Extract the [X, Y] coordinate from the center of the cell holding the provided text.  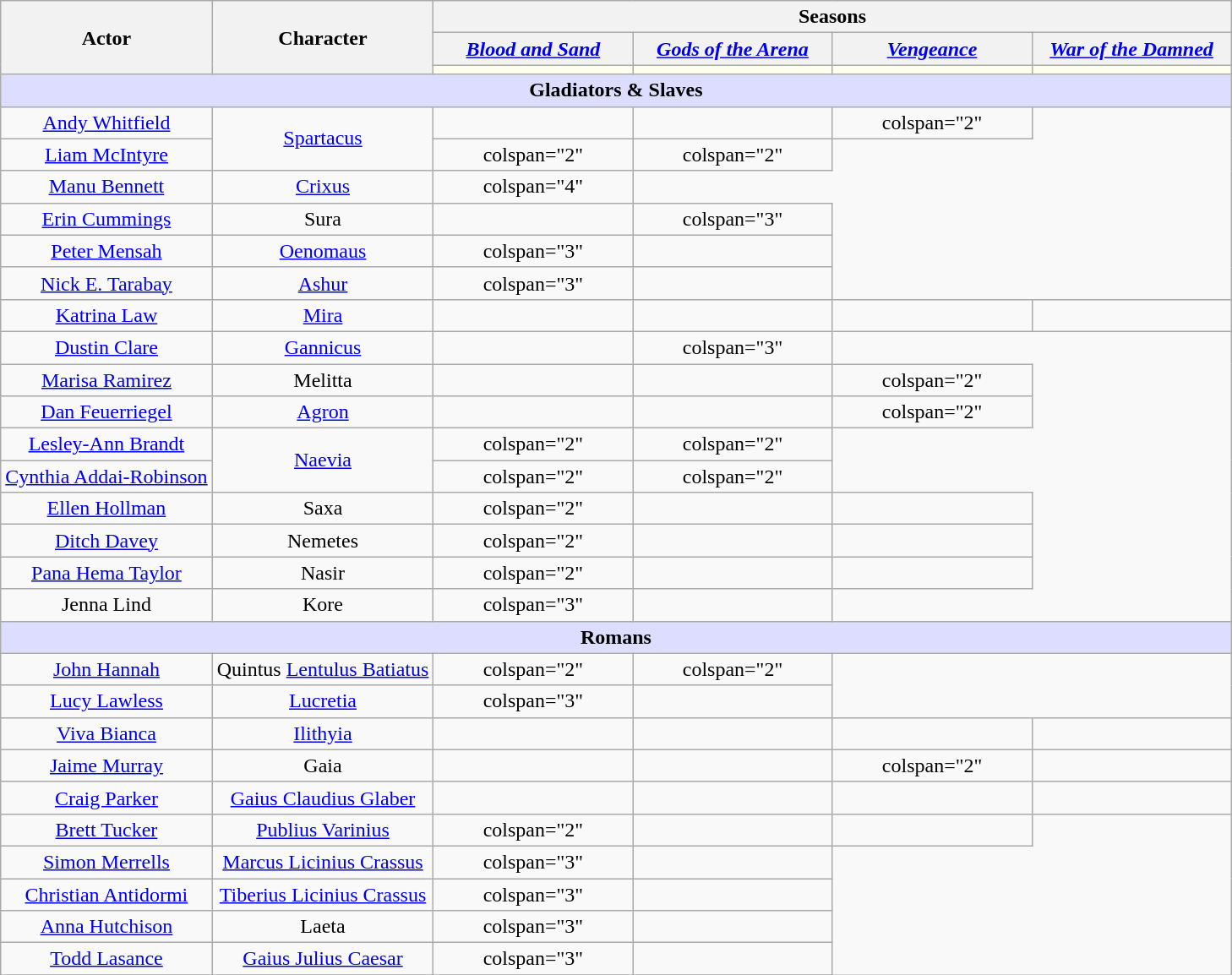
Nemetes [323, 541]
Viva Bianca [106, 733]
Blood and Sand [533, 49]
Marcus Licinius Crassus [323, 862]
Sura [323, 219]
Seasons [832, 17]
Cynthia Addai-Robinson [106, 477]
colspan="4" [533, 187]
Gannicus [323, 347]
Melitta [323, 379]
Gladiators & Slaves [616, 90]
Nasir [323, 573]
Saxa [323, 509]
Simon Merrells [106, 862]
Jaime Murray [106, 765]
Erin Cummings [106, 219]
Dustin Clare [106, 347]
Ashur [323, 283]
Christian Antidormi [106, 895]
Romans [616, 637]
Craig Parker [106, 798]
Ilithyia [323, 733]
Lucy Lawless [106, 701]
Agron [323, 412]
Marisa Ramirez [106, 379]
Lucretia [323, 701]
Gaius Julius Caesar [323, 959]
War of the Damned [1131, 49]
Anna Hutchison [106, 927]
Mira [323, 315]
Character [323, 37]
Publius Varinius [323, 830]
Andy Whitfield [106, 123]
Tiberius Licinius Crassus [323, 895]
Kore [323, 605]
Ellen Hollman [106, 509]
Dan Feuerriegel [106, 412]
Liam McIntyre [106, 155]
Brett Tucker [106, 830]
Peter Mensah [106, 251]
Manu Bennett [106, 187]
Gaius Claudius Glaber [323, 798]
Katrina Law [106, 315]
Spartacus [323, 139]
Quintus Lentulus Batiatus [323, 669]
Todd Lasance [106, 959]
Lesley-Ann Brandt [106, 444]
Gods of the Arena [733, 49]
Pana Hema Taylor [106, 573]
Jenna Lind [106, 605]
John Hannah [106, 669]
Crixus [323, 187]
Vengeance [932, 49]
Ditch Davey [106, 541]
Oenomaus [323, 251]
Gaia [323, 765]
Actor [106, 37]
Nick E. Tarabay [106, 283]
Laeta [323, 927]
Naevia [323, 460]
